Search for the cell housing the specified text and yield its [X, Y] center coordinate. 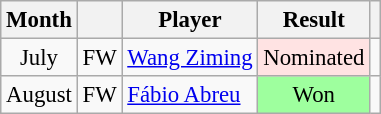
August [39, 95]
Nominated [314, 58]
July [39, 58]
Fábio Abreu [190, 95]
Won [314, 95]
Month [39, 20]
Wang Ziming [190, 58]
Player [190, 20]
Result [314, 20]
